From the cell containing the given text, extract its center point as [X, Y] coordinate. 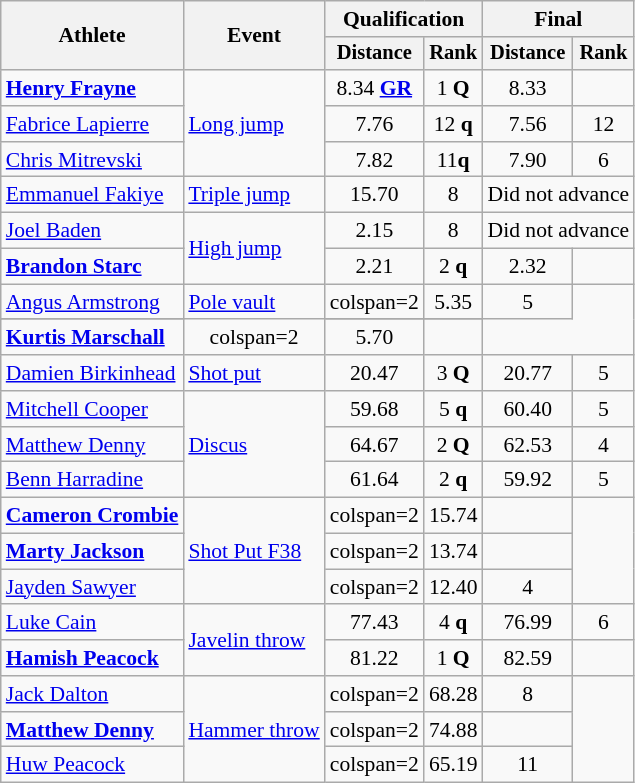
High jump [254, 248]
Kurtis Marschall [92, 338]
11q [454, 160]
8.34 GR [374, 88]
62.53 [528, 445]
2.32 [528, 267]
59.68 [374, 409]
7.90 [528, 160]
3 Q [454, 373]
Emmanuel Fakiye [92, 195]
Long jump [254, 124]
Discus [254, 444]
Chris Mitrevski [92, 160]
5 q [454, 409]
20.47 [374, 373]
5.35 [454, 302]
Marty Jackson [92, 552]
Jayden Sawyer [92, 587]
15.70 [374, 195]
81.22 [374, 658]
61.64 [374, 480]
Triple jump [254, 195]
60.40 [528, 409]
13.74 [454, 552]
Pole vault [254, 302]
Cameron Crombie [92, 516]
64.67 [374, 445]
65.19 [454, 765]
68.28 [454, 694]
74.88 [454, 730]
Shot put [254, 373]
2 Q [454, 445]
82.59 [528, 658]
Fabrice Lapierre [92, 124]
Qualification [404, 19]
5.70 [374, 338]
Final [559, 19]
59.92 [528, 480]
Joel Baden [92, 231]
Henry Frayne [92, 88]
77.43 [374, 623]
Luke Cain [92, 623]
Angus Armstrong [92, 302]
Shot Put F38 [254, 552]
8.33 [528, 88]
Mitchell Cooper [92, 409]
2.15 [374, 231]
12 q [454, 124]
76.99 [528, 623]
Jack Dalton [92, 694]
Damien Birkinhead [92, 373]
7.76 [374, 124]
Event [254, 36]
12 [604, 124]
7.82 [374, 160]
15.74 [454, 516]
Hamish Peacock [92, 658]
Athlete [92, 36]
2.21 [374, 267]
Benn Harradine [92, 480]
7.56 [528, 124]
Javelin throw [254, 640]
12.40 [454, 587]
4 q [454, 623]
Huw Peacock [92, 765]
20.77 [528, 373]
11 [528, 765]
Brandon Starc [92, 267]
Hammer throw [254, 730]
